Find where the given text appears and provide that cell's center as (x, y) coordinate. 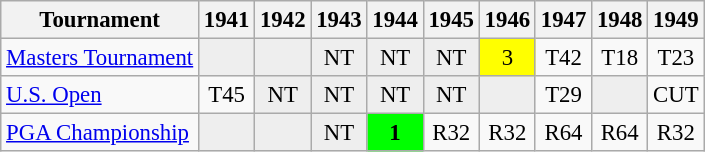
1948 (620, 20)
1945 (451, 20)
T29 (563, 95)
T42 (563, 58)
Tournament (100, 20)
T18 (620, 58)
1941 (227, 20)
1947 (563, 20)
Masters Tournament (100, 58)
1943 (339, 20)
T23 (676, 58)
1 (395, 133)
U.S. Open (100, 95)
1949 (676, 20)
3 (507, 58)
1944 (395, 20)
1946 (507, 20)
1942 (283, 20)
PGA Championship (100, 133)
T45 (227, 95)
CUT (676, 95)
